Return (X, Y) of the center of cell containing provided text 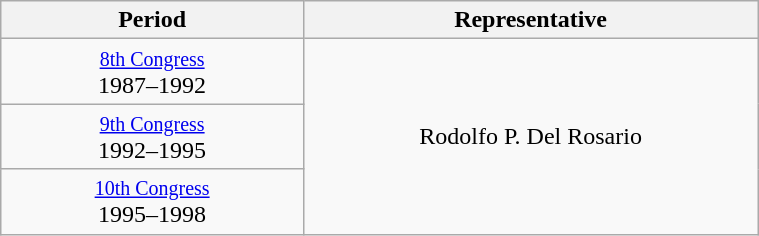
Rodolfo P. Del Rosario (530, 136)
Period (152, 20)
10th Congress1995–1998 (152, 202)
9th Congress1992–1995 (152, 136)
8th Congress1987–1992 (152, 72)
Representative (530, 20)
